Extract the [X, Y] coordinate from the center of the cell holding the provided text.  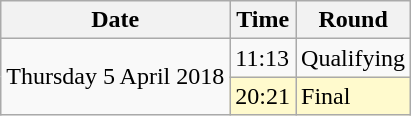
20:21 [263, 96]
Thursday 5 April 2018 [116, 77]
Time [263, 20]
11:13 [263, 58]
Round [354, 20]
Date [116, 20]
Final [354, 96]
Qualifying [354, 58]
